From the cell containing the given text, extract its center point as (x, y) coordinate. 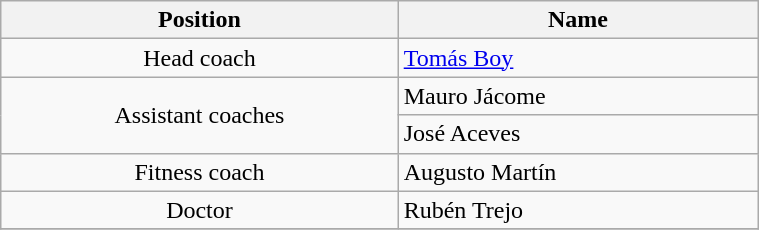
Mauro Jácome (578, 96)
José Aceves (578, 134)
Augusto Martín (578, 172)
Fitness coach (200, 172)
Name (578, 20)
Rubén Trejo (578, 210)
Assistant coaches (200, 115)
Position (200, 20)
Doctor (200, 210)
Head coach (200, 58)
Tomás Boy (578, 58)
